Pinpoint the cell where the given text exists, returning its [X, Y] midpoint coordinate. 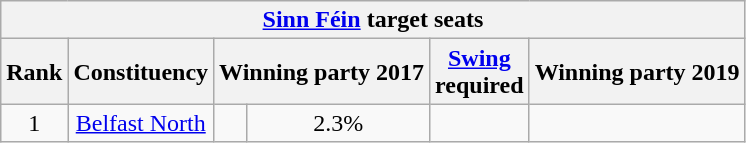
Sinn Féin target seats [373, 20]
Belfast North [141, 123]
Constituency [141, 72]
1 [34, 123]
Winning party 2019 [637, 72]
Swingrequired [480, 72]
Winning party 2017 [322, 72]
2.3% [338, 123]
Rank [34, 72]
